Search for the cell housing the specified text and yield its (x, y) center coordinate. 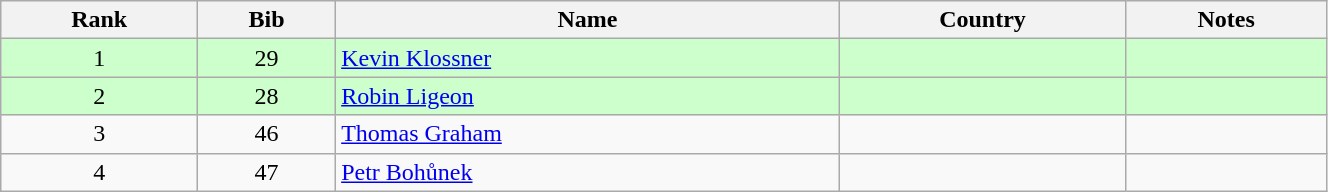
Petr Bohůnek (588, 172)
Country (982, 20)
Thomas Graham (588, 134)
Notes (1226, 20)
47 (267, 172)
2 (100, 96)
Name (588, 20)
29 (267, 58)
Robin Ligeon (588, 96)
3 (100, 134)
1 (100, 58)
Kevin Klossner (588, 58)
46 (267, 134)
Rank (100, 20)
28 (267, 96)
4 (100, 172)
Bib (267, 20)
